From the cell containing the given text, extract its center point as (x, y) coordinate. 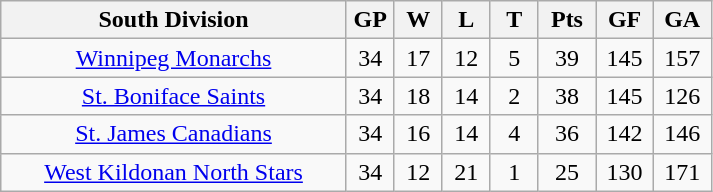
142 (625, 134)
130 (625, 172)
16 (418, 134)
GF (625, 20)
21 (466, 172)
T (514, 20)
18 (418, 96)
25 (567, 172)
St. Boniface Saints (174, 96)
GA (682, 20)
5 (514, 58)
W (418, 20)
L (466, 20)
St. James Canadians (174, 134)
West Kildonan North Stars (174, 172)
146 (682, 134)
GP (370, 20)
Pts (567, 20)
Winnipeg Monarchs (174, 58)
1 (514, 172)
171 (682, 172)
4 (514, 134)
17 (418, 58)
South Division (174, 20)
36 (567, 134)
2 (514, 96)
126 (682, 96)
38 (567, 96)
157 (682, 58)
39 (567, 58)
